Extract the [X, Y] coordinate from the center of the cell holding the provided text.  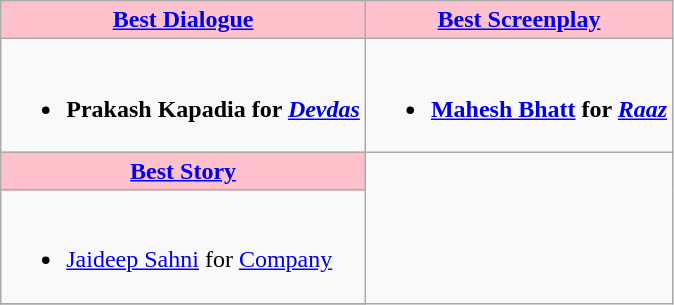
Best Screenplay [518, 20]
Prakash Kapadia for Devdas [184, 96]
Best Dialogue [184, 20]
Jaideep Sahni for Company [184, 246]
Best Story [184, 171]
Mahesh Bhatt for Raaz [518, 96]
